Output the (x, y) coordinate of the center of the cell containing the given text.  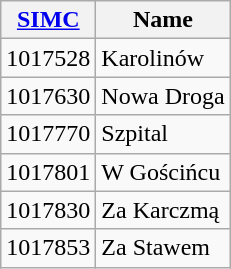
Karolinów (163, 58)
1017830 (48, 210)
1017801 (48, 172)
1017528 (48, 58)
SIMC (48, 20)
Szpital (163, 134)
Name (163, 20)
1017630 (48, 96)
Nowa Droga (163, 96)
1017770 (48, 134)
1017853 (48, 248)
Za Stawem (163, 248)
W Gościńcu (163, 172)
Za Karczmą (163, 210)
